Output the (x, y) coordinate of the center of the cell containing the given text.  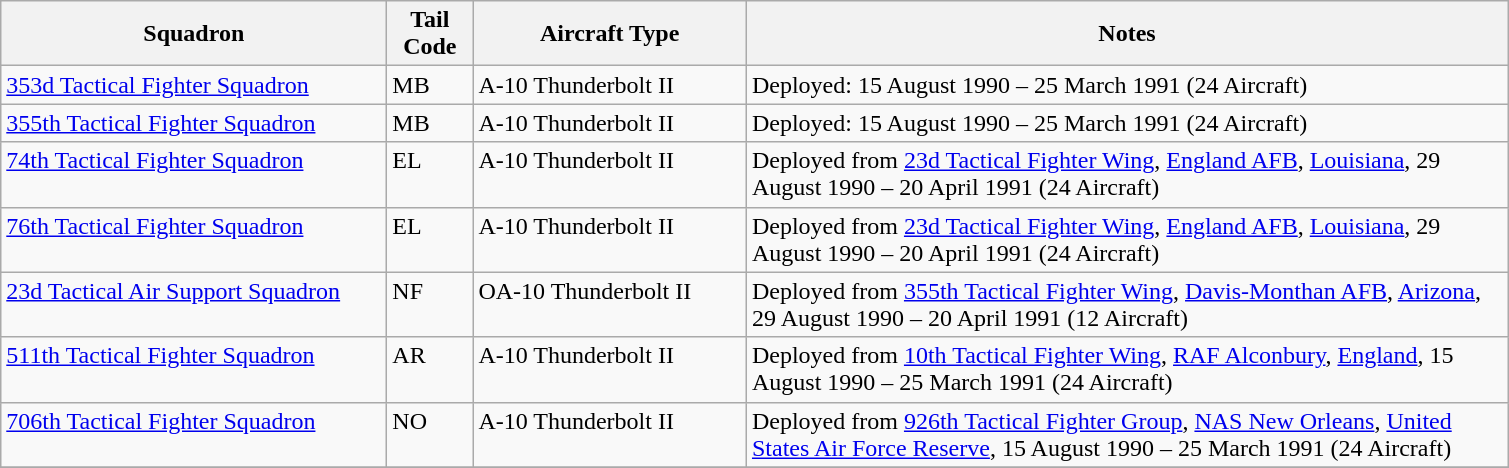
Tail Code (430, 34)
23d Tactical Air Support Squadron (194, 304)
Squadron (194, 34)
AR (430, 370)
Deployed from 355th Tactical Fighter Wing, Davis-Monthan AFB, Arizona, 29 August 1990 – 20 April 1991 (12 Aircraft) (1126, 304)
353d Tactical Fighter Squadron (194, 85)
706th Tactical Fighter Squadron (194, 434)
Deployed from 10th Tactical Fighter Wing, RAF Alconbury, England, 15 August 1990 – 25 March 1991 (24 Aircraft) (1126, 370)
Aircraft Type (610, 34)
76th Tactical Fighter Squadron (194, 240)
511th Tactical Fighter Squadron (194, 370)
NF (430, 304)
OA-10 Thunderbolt II (610, 304)
Notes (1126, 34)
74th Tactical Fighter Squadron (194, 174)
355th Tactical Fighter Squadron (194, 123)
Deployed from 926th Tactical Fighter Group, NAS New Orleans, United States Air Force Reserve, 15 August 1990 – 25 March 1991 (24 Aircraft) (1126, 434)
NO (430, 434)
